Locate the cell with the specified text and output its (x, y) center coordinate. 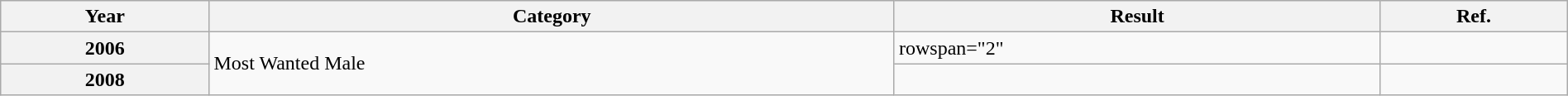
Most Wanted Male (552, 64)
rowspan="2" (1136, 48)
Result (1136, 17)
2008 (105, 79)
Category (552, 17)
Ref. (1474, 17)
Year (105, 17)
2006 (105, 48)
